Output the (X, Y) coordinate of the center of the cell containing the given text.  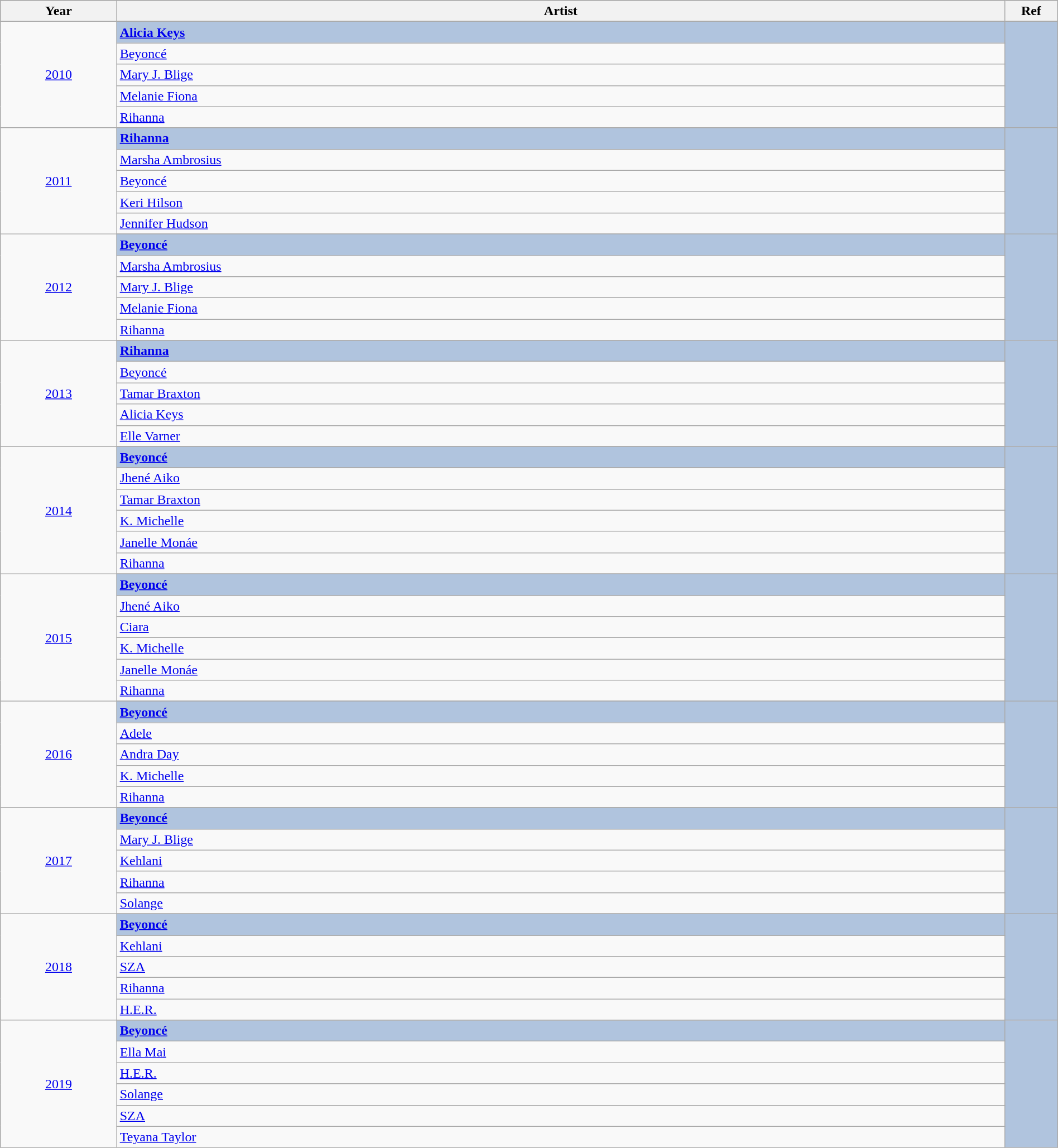
2012 (59, 287)
2013 (59, 393)
Andra Day (560, 755)
Ella Mai (560, 1052)
Jennifer Hudson (560, 223)
Elle Varner (560, 436)
Teyana Taylor (560, 1137)
2018 (59, 967)
Ciara (560, 627)
Artist (560, 11)
2010 (59, 75)
2015 (59, 637)
2011 (59, 181)
Keri Hilson (560, 202)
Adele (560, 733)
2019 (59, 1084)
2017 (59, 861)
2016 (59, 755)
Ref (1031, 11)
2014 (59, 510)
Year (59, 11)
